Search for the cell housing the specified text and yield its [X, Y] center coordinate. 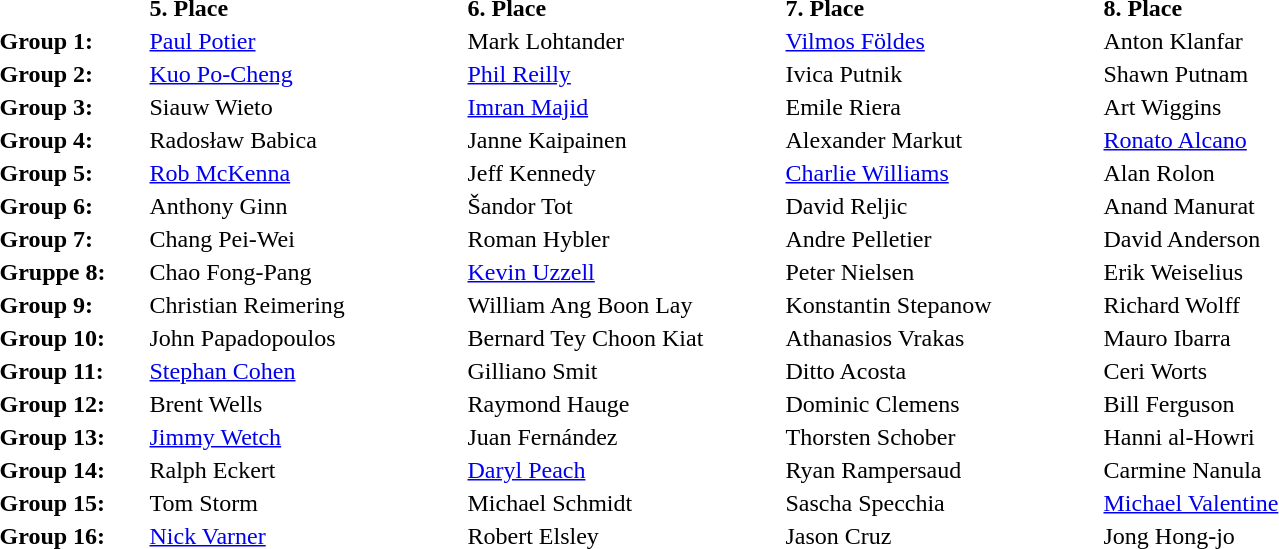
David Reljic [942, 206]
Tom Storm [306, 503]
Emile Riera [942, 107]
Dominic Clemens [942, 404]
Ditto Acosta [942, 371]
Janne Kaipainen [624, 140]
Stephan Cohen [306, 371]
Rob McKenna [306, 173]
Paul Potier [306, 41]
Jimmy Wetch [306, 437]
Ryan Rampersaud [942, 470]
Anthony Ginn [306, 206]
Šandor Tot [624, 206]
Jeff Kennedy [624, 173]
Alexander Markut [942, 140]
Raymond Hauge [624, 404]
Brent Wells [306, 404]
Vilmos Földes [942, 41]
Radosław Babica [306, 140]
Siauw Wieto [306, 107]
Kuo Po-Cheng [306, 74]
Konstantin Stepanow [942, 305]
Roman Hybler [624, 239]
Ivica Putnik [942, 74]
John Papadopoulos [306, 338]
Phil Reilly [624, 74]
Charlie Williams [942, 173]
Kevin Uzzell [624, 272]
Peter Nielsen [942, 272]
Sascha Specchia [942, 503]
Imran Majid [624, 107]
William Ang Boon Lay [624, 305]
Ralph Eckert [306, 470]
Andre Pelletier [942, 239]
Christian Reimering [306, 305]
Thorsten Schober [942, 437]
Gilliano Smit [624, 371]
Chao Fong-Pang [306, 272]
Chang Pei-Wei [306, 239]
Juan Fernández [624, 437]
Athanasios Vrakas [942, 338]
Michael Schmidt [624, 503]
Daryl Peach [624, 470]
Mark Lohtander [624, 41]
Bernard Tey Choon Kiat [624, 338]
